Scan for the cell matching the given text and deliver its (x, y) coordinate at center. 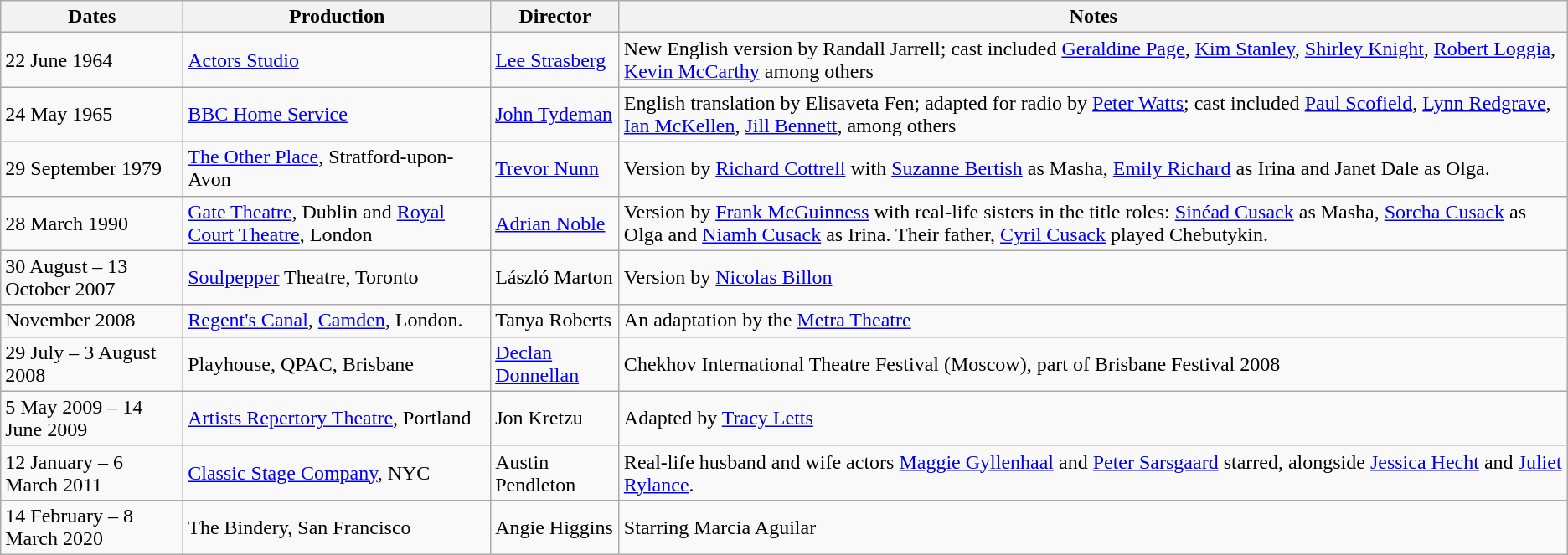
24 May 1965 (92, 114)
BBC Home Service (337, 114)
Director (555, 17)
John Tydeman (555, 114)
Trevor Nunn (555, 169)
Actors Studio (337, 60)
Gate Theatre, Dublin and Royal Court Theatre, London (337, 223)
New English version by Randall Jarrell; cast included Geraldine Page, Kim Stanley, Shirley Knight, Robert Loggia, Kevin McCarthy among others (1093, 60)
November 2008 (92, 321)
The Bindery, San Francisco (337, 527)
29 September 1979 (92, 169)
Real-life husband and wife actors Maggie Gyllenhaal and Peter Sarsgaard starred, alongside Jessica Hecht and Juliet Rylance. (1093, 472)
Starring Marcia Aguilar (1093, 527)
Austin Pendleton (555, 472)
Production (337, 17)
Playhouse, QPAC, Brisbane (337, 363)
Classic Stage Company, NYC (337, 472)
Jon Kretzu (555, 419)
22 June 1964 (92, 60)
14 February – 8 March 2020 (92, 527)
László Marton (555, 278)
Lee Strasberg (555, 60)
The Other Place, Stratford-upon-Avon (337, 169)
12 January – 6 March 2011 (92, 472)
Dates (92, 17)
30 August – 13 October 2007 (92, 278)
Soulpepper Theatre, Toronto (337, 278)
Notes (1093, 17)
28 March 1990 (92, 223)
Adrian Noble (555, 223)
Regent's Canal, Camden, London. (337, 321)
5 May 2009 – 14 June 2009 (92, 419)
An adaptation by the Metra Theatre (1093, 321)
Tanya Roberts (555, 321)
Artists Repertory Theatre, Portland (337, 419)
Version by Richard Cottrell with Suzanne Bertish as Masha, Emily Richard as Irina and Janet Dale as Olga. (1093, 169)
Version by Nicolas Billon (1093, 278)
Declan Donnellan (555, 363)
Adapted by Tracy Letts (1093, 419)
29 July – 3 August 2008 (92, 363)
Chekhov International Theatre Festival (Moscow), part of Brisbane Festival 2008 (1093, 363)
Angie Higgins (555, 527)
